Extract the (X, Y) coordinate from the center of the cell holding the provided text.  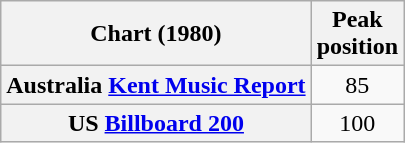
100 (357, 123)
Chart (1980) (156, 34)
Australia Kent Music Report (156, 85)
Peakposition (357, 34)
85 (357, 85)
US Billboard 200 (156, 123)
